Determine the (x, y) coordinate at the center of the cell enclosing the given text.  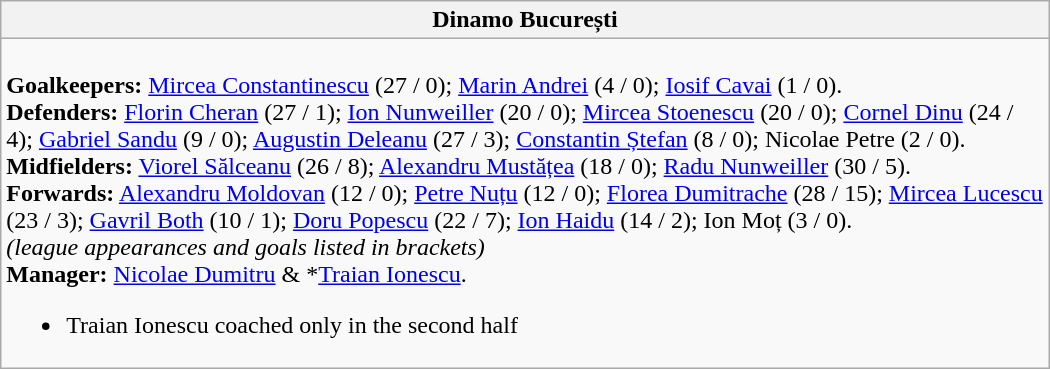
Dinamo București (525, 20)
